Capture the cell that displays the provided text and extract its (x, y) central coordinate. 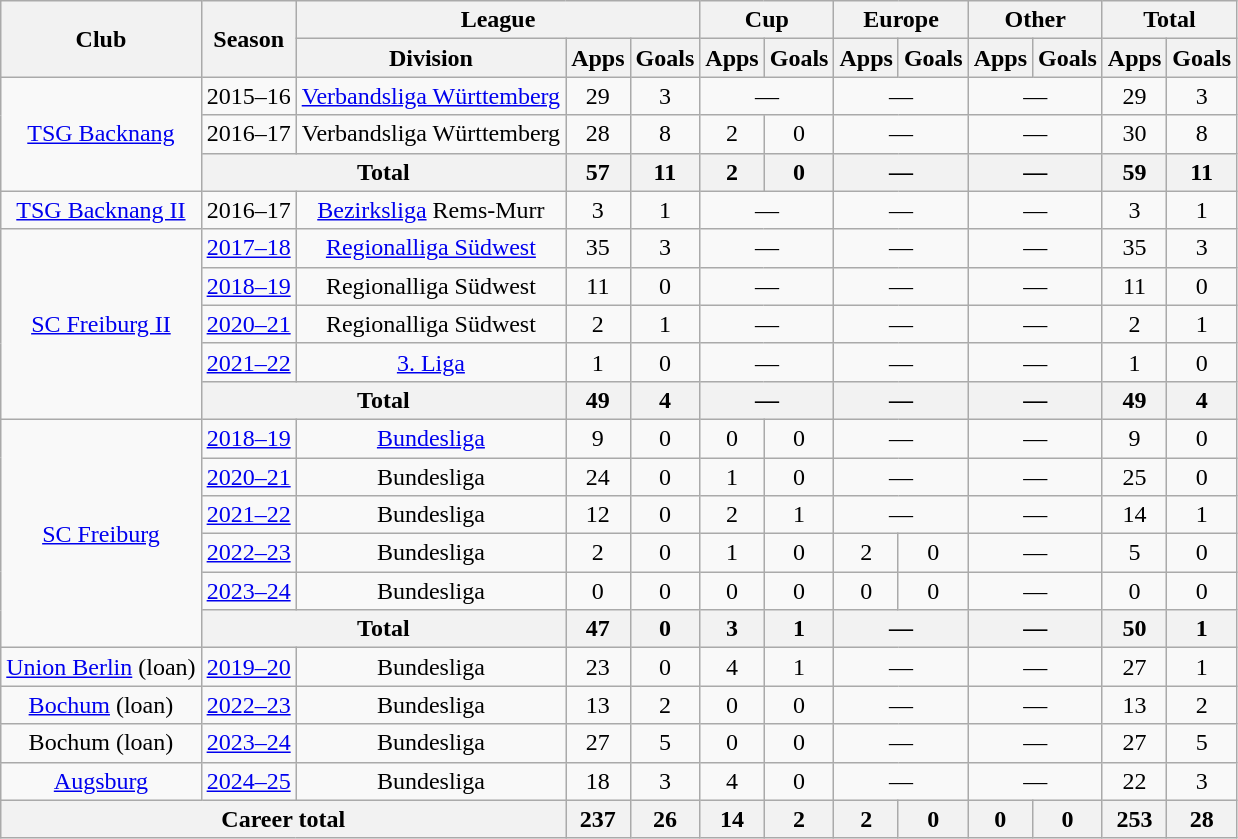
50 (1134, 629)
Bezirksliga Rems-Murr (430, 210)
SC Freiburg (101, 533)
TSG Backnang (101, 134)
12 (598, 515)
2015–16 (248, 96)
18 (598, 781)
22 (1134, 781)
25 (1134, 477)
League (498, 20)
Europe (901, 20)
24 (598, 477)
TSG Backnang II (101, 210)
30 (1134, 134)
47 (598, 629)
2019–20 (248, 667)
3. Liga (430, 362)
2024–25 (248, 781)
Division (430, 58)
2017–18 (248, 248)
237 (598, 819)
57 (598, 172)
59 (1134, 172)
Club (101, 39)
Season (248, 39)
253 (1134, 819)
Augsburg (101, 781)
Union Berlin (loan) (101, 667)
Cup (767, 20)
23 (598, 667)
SC Freiburg II (101, 324)
Career total (284, 819)
Other (1035, 20)
26 (665, 819)
